Output the [x, y] coordinate of the center of the cell containing the given text.  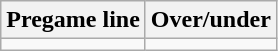
Pregame line [74, 20]
Over/under [210, 20]
